Identify which cell holds the provided text, then report its (x, y) central coordinate. 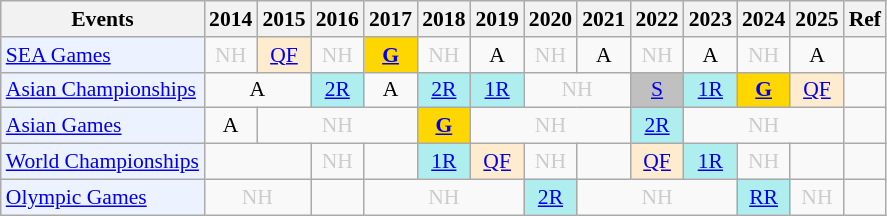
Asian Games (102, 126)
2016 (338, 19)
RR (764, 197)
Olympic Games (102, 197)
Asian Championships (102, 90)
World Championships (102, 162)
2024 (764, 19)
2014 (230, 19)
2022 (656, 19)
Events (102, 19)
2025 (816, 19)
2020 (550, 19)
2019 (498, 19)
2015 (284, 19)
2018 (444, 19)
Ref (865, 19)
SEA Games (102, 55)
2021 (604, 19)
2017 (390, 19)
S (656, 90)
2023 (710, 19)
